Identify which cell holds the provided text, then report its (x, y) central coordinate. 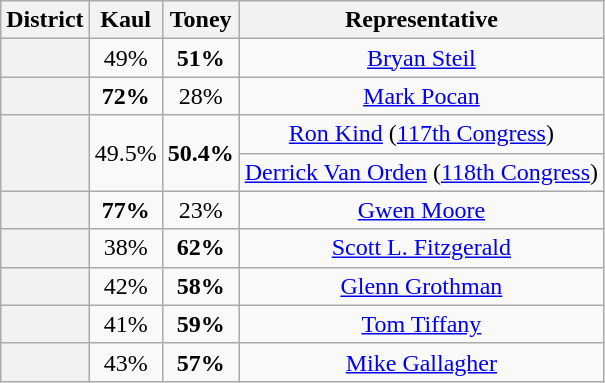
49% (126, 58)
Gwen Moore (421, 210)
41% (126, 324)
Mark Pocan (421, 96)
58% (200, 286)
Derrick Van Orden (118th Congress) (421, 172)
49.5% (126, 153)
Scott L. Fitzgerald (421, 248)
38% (126, 248)
59% (200, 324)
62% (200, 248)
51% (200, 58)
District (45, 20)
Ron Kind (117th Congress) (421, 134)
43% (126, 362)
Glenn Grothman (421, 286)
50.4% (200, 153)
Kaul (126, 20)
Representative (421, 20)
23% (200, 210)
Mike Gallagher (421, 362)
42% (126, 286)
57% (200, 362)
Bryan Steil (421, 58)
72% (126, 96)
28% (200, 96)
Toney (200, 20)
77% (126, 210)
Tom Tiffany (421, 324)
